Return the (X, Y) coordinate for the center point of the cell that contains the specified text.  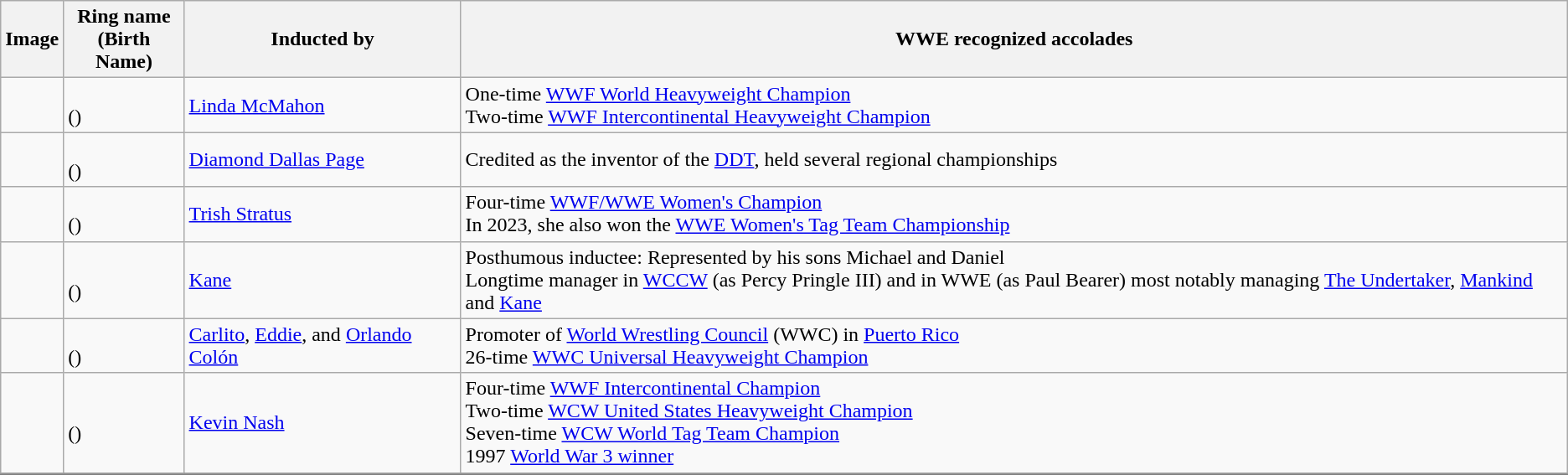
Linda McMahon (322, 106)
Four-time WWF Intercontinental ChampionTwo-time WCW United States Heavyweight ChampionSeven-time WCW World Tag Team Champion1997 World War 3 winner (1014, 423)
Kane (322, 280)
Ring name(Birth Name) (124, 39)
Inducted by (322, 39)
Kevin Nash (322, 423)
One-time WWF World Heavyweight ChampionTwo-time WWF Intercontinental Heavyweight Champion (1014, 106)
Promoter of World Wrestling Council (WWC) in Puerto Rico26-time WWC Universal Heavyweight Champion (1014, 345)
Credited as the inventor of the DDT, held several regional championships (1014, 159)
Four-time WWF/WWE Women's ChampionIn 2023, she also won the WWE Women's Tag Team Championship (1014, 214)
Trish Stratus (322, 214)
WWE recognized accolades (1014, 39)
Carlito, Eddie, and Orlando Colón (322, 345)
Image (32, 39)
Diamond Dallas Page (322, 159)
